Pinpoint the cell where the given text exists, returning its (x, y) midpoint coordinate. 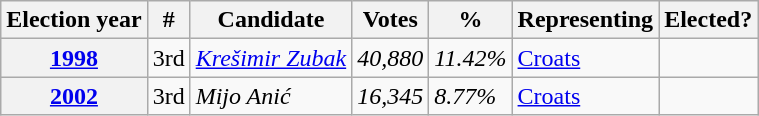
Election year (74, 20)
16,345 (390, 96)
2002 (74, 96)
Krešimir Zubak (271, 58)
Representing (586, 20)
# (168, 20)
% (470, 20)
Elected? (708, 20)
11.42% (470, 58)
Votes (390, 20)
Mijo Anić (271, 96)
Candidate (271, 20)
40,880 (390, 58)
1998 (74, 58)
8.77% (470, 96)
